Detect which cell encompasses the target text, then output its [x, y] center coordinate. 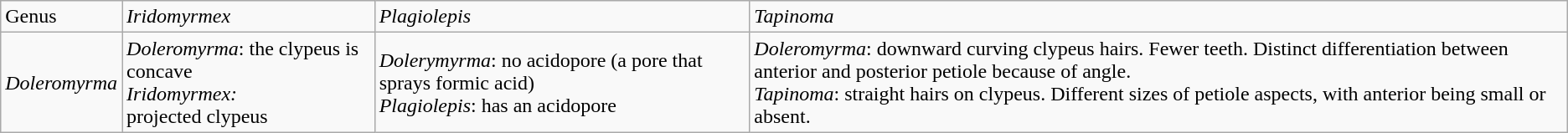
Iridomyrmex [249, 17]
Doleromyrma [62, 82]
Dolerymyrma: no acidopore (a pore that sprays formic acid)Plagiolepis: has an acidopore [562, 82]
Plagiolepis [562, 17]
Tapinoma [1158, 17]
Doleromyrma: the clypeus is concaveIridomyrmex:projected clypeus [249, 82]
Genus [62, 17]
